Find where the given text appears and provide that cell's center as (X, Y) coordinate. 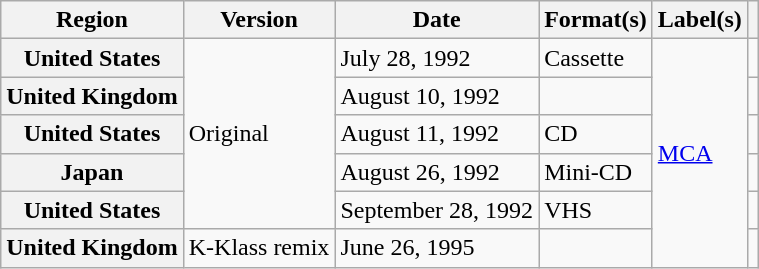
Label(s) (700, 20)
August 26, 1992 (437, 172)
June 26, 1995 (437, 248)
July 28, 1992 (437, 58)
Mini-CD (596, 172)
September 28, 1992 (437, 210)
Format(s) (596, 20)
MCA (700, 153)
Original (259, 134)
Region (92, 20)
Cassette (596, 58)
CD (596, 134)
August 10, 1992 (437, 96)
K-Klass remix (259, 248)
August 11, 1992 (437, 134)
Japan (92, 172)
Version (259, 20)
Date (437, 20)
VHS (596, 210)
